Return [x, y] of the center of cell containing provided text 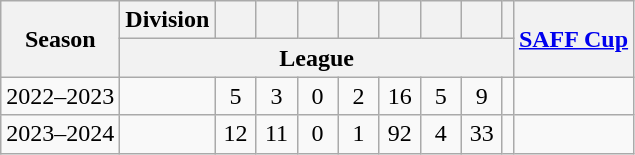
2 [358, 96]
9 [482, 96]
2023–2024 [60, 134]
League [317, 58]
92 [400, 134]
Season [60, 39]
Division [168, 20]
11 [276, 134]
33 [482, 134]
16 [400, 96]
3 [276, 96]
12 [236, 134]
1 [358, 134]
SAFF Cup [573, 39]
4 [440, 134]
2022–2023 [60, 96]
